Extract the [x, y] coordinate from the center of the cell holding the provided text.  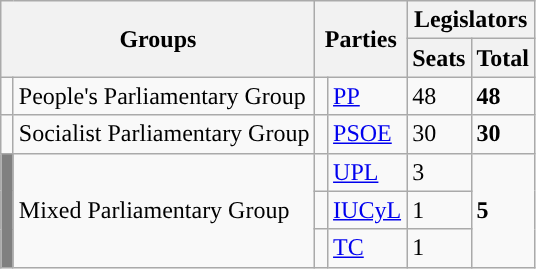
IUCyL [368, 210]
TC [368, 248]
Socialist Parliamentary Group [164, 134]
People's Parliamentary Group [164, 96]
Total [503, 58]
Groups [158, 39]
PSOE [368, 134]
Mixed Parliamentary Group [164, 210]
PP [368, 96]
Legislators [471, 20]
Seats [439, 58]
UPL [368, 172]
Parties [361, 39]
3 [439, 172]
5 [503, 210]
